Return the [x, y] coordinate for the center point of the cell that contains the specified text.  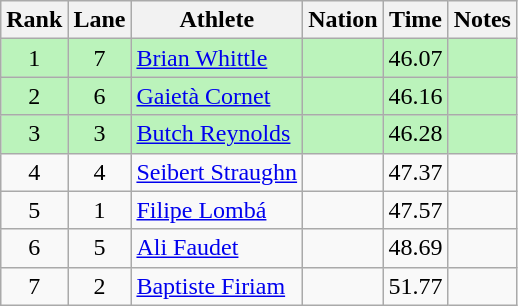
Nation [343, 20]
Seibert Straughn [217, 172]
Notes [482, 20]
Filipe Lombá [217, 210]
51.77 [416, 286]
48.69 [416, 248]
47.37 [416, 172]
Baptiste Firiam [217, 286]
46.16 [416, 96]
Gaietà Cornet [217, 96]
Brian Whittle [217, 58]
Lane [100, 20]
Athlete [217, 20]
46.07 [416, 58]
Butch Reynolds [217, 134]
Ali Faudet [217, 248]
Rank [34, 20]
47.57 [416, 210]
Time [416, 20]
46.28 [416, 134]
